Provide the (X, Y) coordinate of the cell's center where the given text is located.  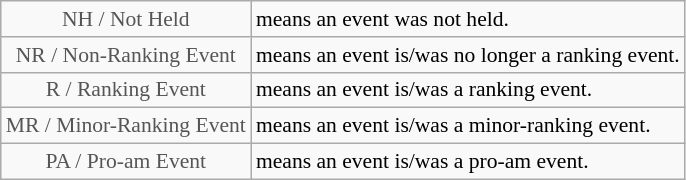
means an event is/was a pro-am event. (468, 162)
NH / Not Held (126, 19)
R / Ranking Event (126, 90)
means an event is/was a ranking event. (468, 90)
NR / Non-Ranking Event (126, 55)
means an event is/was no longer a ranking event. (468, 55)
MR / Minor-Ranking Event (126, 126)
means an event was not held. (468, 19)
means an event is/was a minor-ranking event. (468, 126)
PA / Pro-am Event (126, 162)
